Locate the cell with the specified text and output its [x, y] center coordinate. 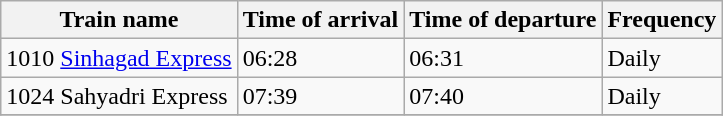
Frequency [662, 20]
06:31 [503, 58]
06:28 [320, 58]
Time of departure [503, 20]
07:40 [503, 96]
1024 Sahyadri Express [119, 96]
Time of arrival [320, 20]
07:39 [320, 96]
1010 Sinhagad Express [119, 58]
Train name [119, 20]
